Extract the [X, Y] coordinate from the center of the cell holding the provided text.  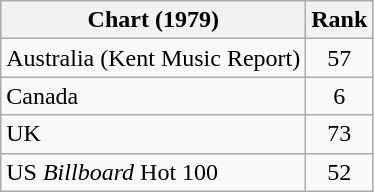
57 [340, 58]
UK [154, 134]
US Billboard Hot 100 [154, 172]
73 [340, 134]
Chart (1979) [154, 20]
Canada [154, 96]
Rank [340, 20]
Australia (Kent Music Report) [154, 58]
52 [340, 172]
6 [340, 96]
